Pinpoint the cell where the given text exists, returning its [x, y] midpoint coordinate. 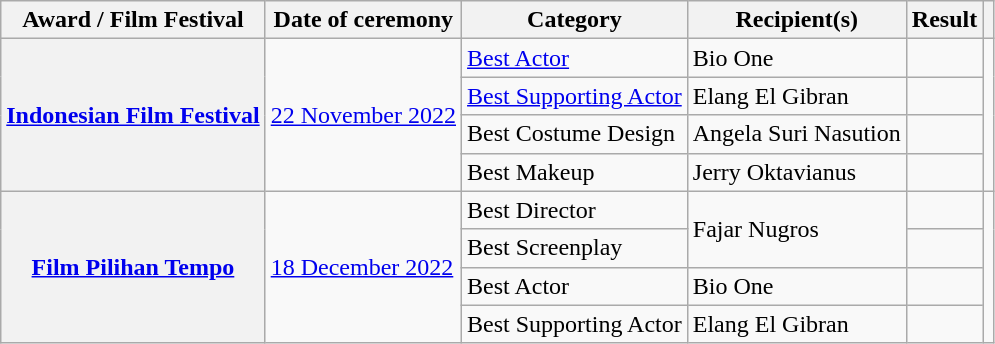
Indonesian Film Festival [133, 115]
Jerry Oktavianus [796, 172]
Award / Film Festival [133, 20]
Fajar Nugros [796, 229]
Recipient(s) [796, 20]
Date of ceremony [363, 20]
Best Screenplay [575, 248]
Best Costume Design [575, 134]
Best Makeup [575, 172]
Category [575, 20]
Angela Suri Nasution [796, 134]
Film Pilihan Tempo [133, 267]
Result [944, 20]
18 December 2022 [363, 267]
Best Director [575, 210]
22 November 2022 [363, 115]
